Return [X, Y] of the center of cell containing provided text 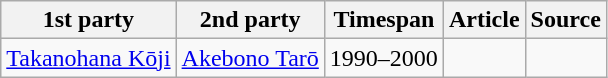
Timespan [384, 20]
1st party [88, 20]
2nd party [250, 20]
Article [484, 20]
Akebono Tarō [250, 58]
1990–2000 [384, 58]
Source [566, 20]
Takanohana Kōji [88, 58]
